Provide the [X, Y] coordinate of the cell's center where the given text is located.  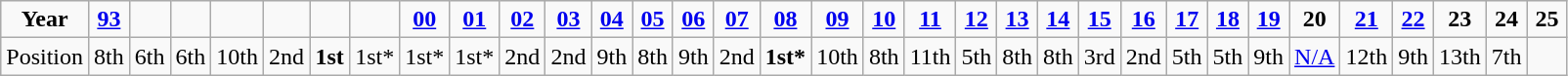
13 [1018, 19]
N/A [1315, 57]
Position [45, 57]
11th [931, 57]
93 [109, 19]
25 [1546, 19]
3rd [1099, 57]
Year [45, 19]
16 [1144, 19]
18 [1228, 19]
03 [569, 19]
15 [1099, 19]
24 [1506, 19]
14 [1058, 19]
02 [522, 19]
23 [1459, 19]
05 [653, 19]
01 [475, 19]
17 [1187, 19]
21 [1367, 19]
07 [737, 19]
19 [1269, 19]
04 [612, 19]
13th [1459, 57]
10 [884, 19]
12 [977, 19]
06 [693, 19]
09 [838, 19]
11 [931, 19]
20 [1315, 19]
08 [785, 19]
12th [1367, 57]
1st [330, 57]
00 [424, 19]
22 [1414, 19]
7th [1506, 57]
